Return the (X, Y) coordinate for the center point of the cell that contains the specified text.  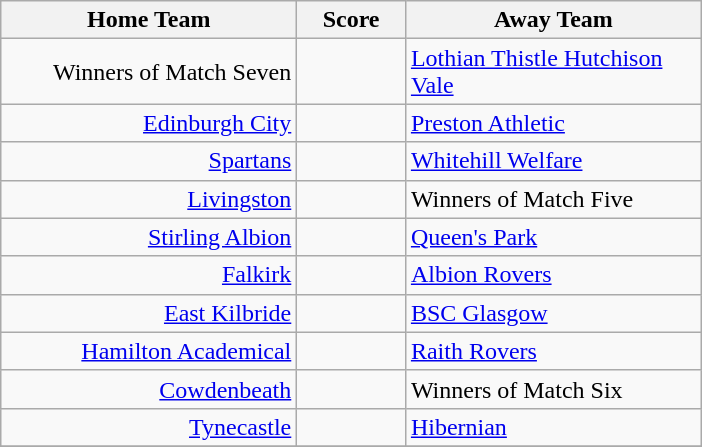
Tynecastle (149, 427)
Winners of Match Six (553, 389)
Home Team (149, 20)
East Kilbride (149, 313)
Edinburgh City (149, 123)
Stirling Albion (149, 237)
Queen's Park (553, 237)
Spartans (149, 161)
Whitehill Welfare (553, 161)
Preston Athletic (553, 123)
Score (352, 20)
Hibernian (553, 427)
Lothian Thistle Hutchison Vale (553, 72)
Cowdenbeath (149, 389)
Livingston (149, 199)
Winners of Match Seven (149, 72)
BSC Glasgow (553, 313)
Albion Rovers (553, 275)
Winners of Match Five (553, 199)
Away Team (553, 20)
Falkirk (149, 275)
Hamilton Academical (149, 351)
Raith Rovers (553, 351)
